Extract the (x, y) coordinate from the center of the cell holding the provided text.  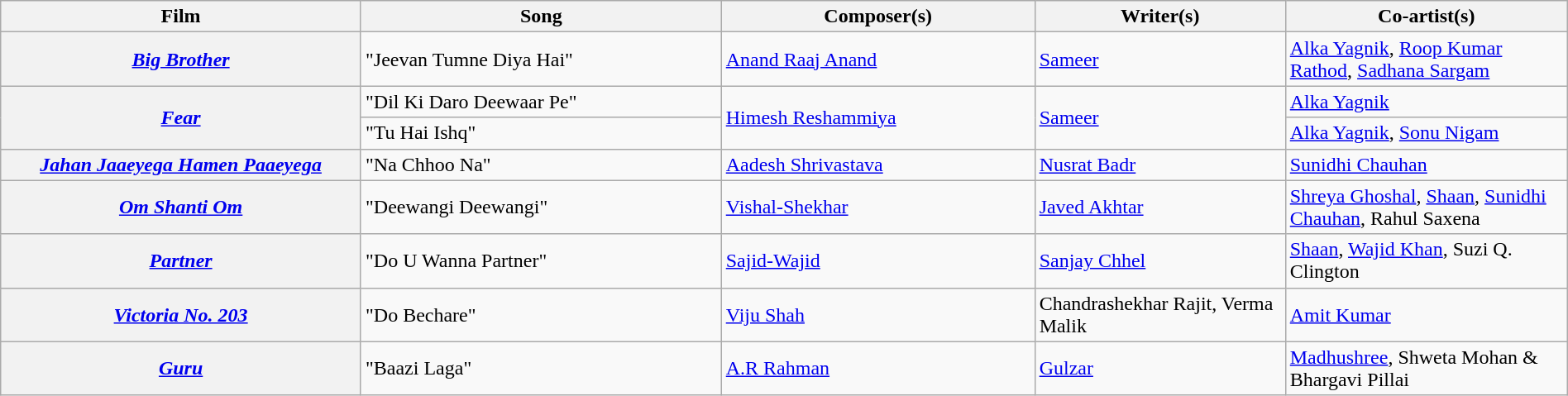
Om Shanti Om (181, 207)
Writer(s) (1159, 17)
Shreya Ghoshal, Shaan, Sunidhi Chauhan, Rahul Saxena (1426, 207)
Viju Shah (878, 314)
Gulzar (1159, 369)
Composer(s) (878, 17)
Anand Raaj Anand (878, 60)
Fear (181, 117)
"Baazi Laga" (541, 369)
Sajid-Wajid (878, 261)
Film (181, 17)
Guru (181, 369)
Alka Yagnik, Roop Kumar Rathod, Sadhana Sargam (1426, 60)
Shaan, Wajid Khan, Suzi Q. Clington (1426, 261)
Alka Yagnik, Sonu Nigam (1426, 133)
"Do Bechare" (541, 314)
"Tu Hai Ishq" (541, 133)
"Jeevan Tumne Diya Hai" (541, 60)
Himesh Reshammiya (878, 117)
Song (541, 17)
"Na Chhoo Na" (541, 165)
Madhushree, Shweta Mohan & Bhargavi Pillai (1426, 369)
"Deewangi Deewangi" (541, 207)
Victoria No. 203 (181, 314)
"Do U Wanna Partner" (541, 261)
Amit Kumar (1426, 314)
"Dil Ki Daro Deewaar Pe" (541, 102)
Nusrat Badr (1159, 165)
Sunidhi Chauhan (1426, 165)
Jahan Jaaeyega Hamen Paaeyega (181, 165)
Co-artist(s) (1426, 17)
Alka Yagnik (1426, 102)
A.R Rahman (878, 369)
Partner (181, 261)
Big Brother (181, 60)
Vishal-Shekhar (878, 207)
Javed Akhtar (1159, 207)
Chandrashekhar Rajit, Verma Malik (1159, 314)
Aadesh Shrivastava (878, 165)
Sanjay Chhel (1159, 261)
